Return [X, Y] of the center of cell containing provided text 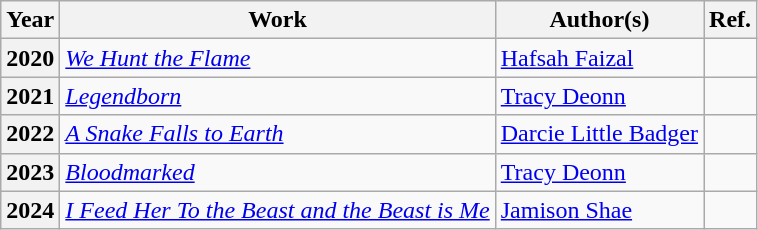
2022 [30, 134]
Jamison Shae [599, 210]
2021 [30, 96]
Work [278, 20]
Darcie Little Badger [599, 134]
Ref. [730, 20]
2024 [30, 210]
2023 [30, 172]
Legendborn [278, 96]
A Snake Falls to Earth [278, 134]
2020 [30, 58]
Bloodmarked [278, 172]
We Hunt the Flame [278, 58]
Hafsah Faizal [599, 58]
I Feed Her To the Beast and the Beast is Me [278, 210]
Author(s) [599, 20]
Year [30, 20]
